Determine the (x, y) coordinate at the center of the cell enclosing the given text.  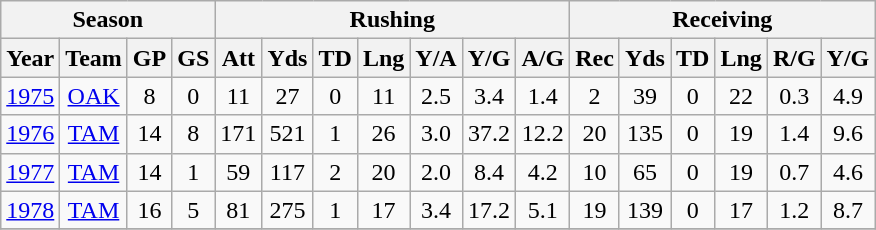
17.2 (489, 210)
Rushing (392, 20)
275 (288, 210)
Season (108, 20)
22 (741, 96)
27 (288, 96)
16 (149, 210)
26 (383, 134)
2.5 (436, 96)
A/G (543, 58)
1.2 (794, 210)
8.7 (848, 210)
0.7 (794, 172)
171 (238, 134)
3.0 (436, 134)
521 (288, 134)
12.2 (543, 134)
Rec (595, 58)
0.3 (794, 96)
4.9 (848, 96)
65 (644, 172)
GP (149, 58)
Att (238, 58)
Receiving (722, 20)
Y/A (436, 58)
39 (644, 96)
5 (194, 210)
59 (238, 172)
5.1 (543, 210)
1977 (30, 172)
9.6 (848, 134)
8.4 (489, 172)
1975 (30, 96)
37.2 (489, 134)
1978 (30, 210)
Team (94, 58)
81 (238, 210)
1976 (30, 134)
139 (644, 210)
OAK (94, 96)
GS (194, 58)
10 (595, 172)
117 (288, 172)
135 (644, 134)
Year (30, 58)
2.0 (436, 172)
4.2 (543, 172)
4.6 (848, 172)
R/G (794, 58)
